Scan for the cell matching the given text and deliver its [X, Y] coordinate at center. 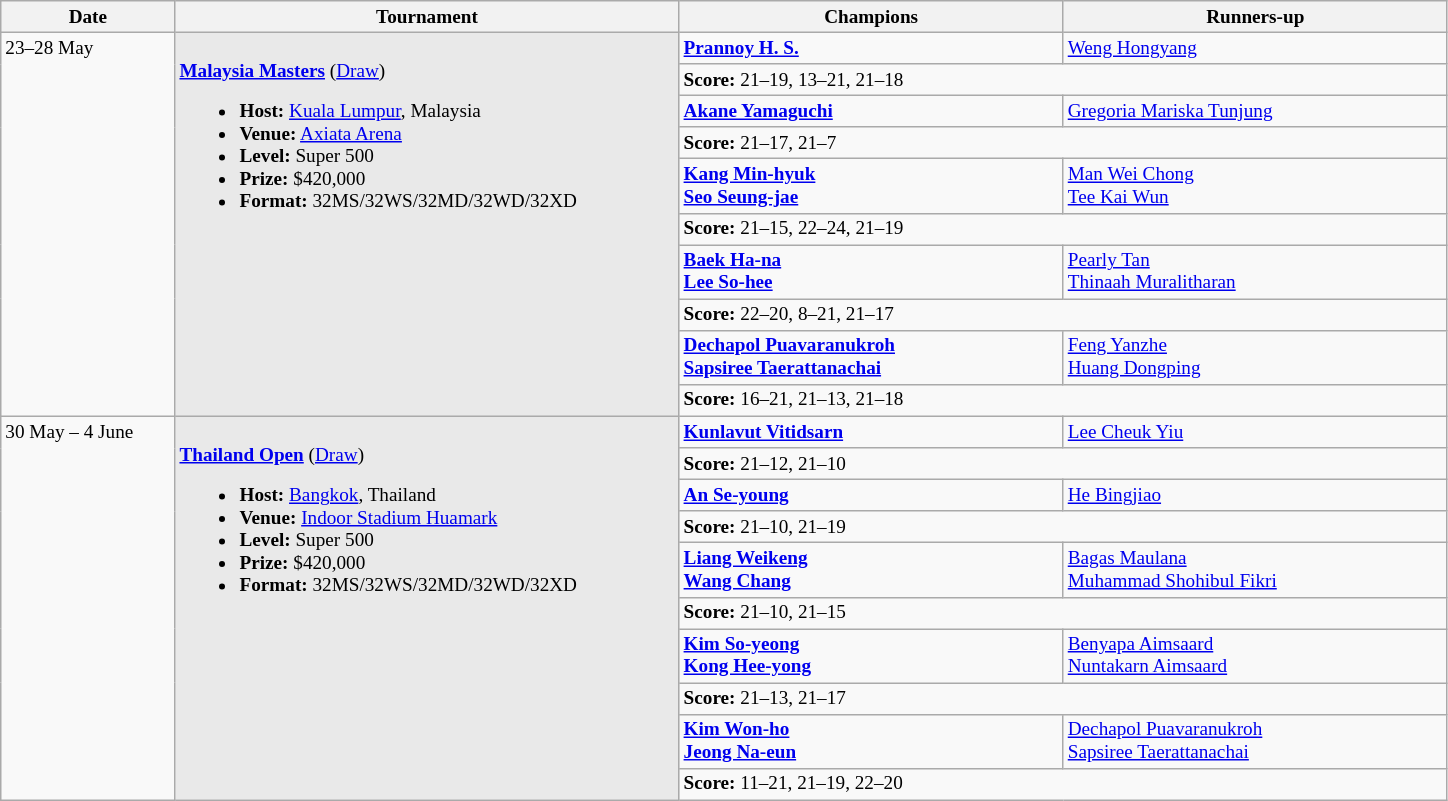
Score: 21–17, 21–7 [1063, 143]
Score: 22–20, 8–21, 21–17 [1063, 315]
An Se-young [871, 495]
Lee Cheuk Yiu [1255, 432]
Champions [871, 17]
Kang Min-hyuk Seo Seung-jae [871, 186]
Score: 21–15, 22–24, 21–19 [1063, 229]
Thailand Open (Draw)Host: Bangkok, ThailandVenue: Indoor Stadium HuamarkLevel: Super 500Prize: $420,000Format: 32MS/32WS/32MD/32WD/32XD [427, 608]
Liang Weikeng Wang Chang [871, 570]
Score: 21–12, 21–10 [1063, 464]
Tournament [427, 17]
Akane Yamaguchi [871, 111]
Score: 21–10, 21–15 [1063, 613]
Score: 21–19, 13–21, 21–18 [1063, 80]
Date [88, 17]
Kunlavut Vitidsarn [871, 432]
Score: 11–21, 21–19, 22–20 [1063, 784]
Pearly Tan Thinaah Muralitharan [1255, 272]
Prannoy H. S. [871, 48]
30 May – 4 June [88, 608]
Bagas Maulana Muhammad Shohibul Fikri [1255, 570]
Feng Yanzhe Huang Dongping [1255, 357]
Score: 16–21, 21–13, 21–18 [1063, 400]
He Bingjiao [1255, 495]
Weng Hongyang [1255, 48]
Malaysia Masters (Draw)Host: Kuala Lumpur, MalaysiaVenue: Axiata ArenaLevel: Super 500Prize: $420,000Format: 32MS/32WS/32MD/32WD/32XD [427, 224]
Kim Won-ho Jeong Na-eun [871, 741]
23–28 May [88, 224]
Score: 21–10, 21–19 [1063, 527]
Runners-up [1255, 17]
Baek Ha-na Lee So-hee [871, 272]
Benyapa Aimsaard Nuntakarn Aimsaard [1255, 655]
Man Wei Chong Tee Kai Wun [1255, 186]
Score: 21–13, 21–17 [1063, 699]
Gregoria Mariska Tunjung [1255, 111]
Kim So-yeong Kong Hee-yong [871, 655]
